Return the [x, y] coordinate for the center point of the cell that contains the specified text.  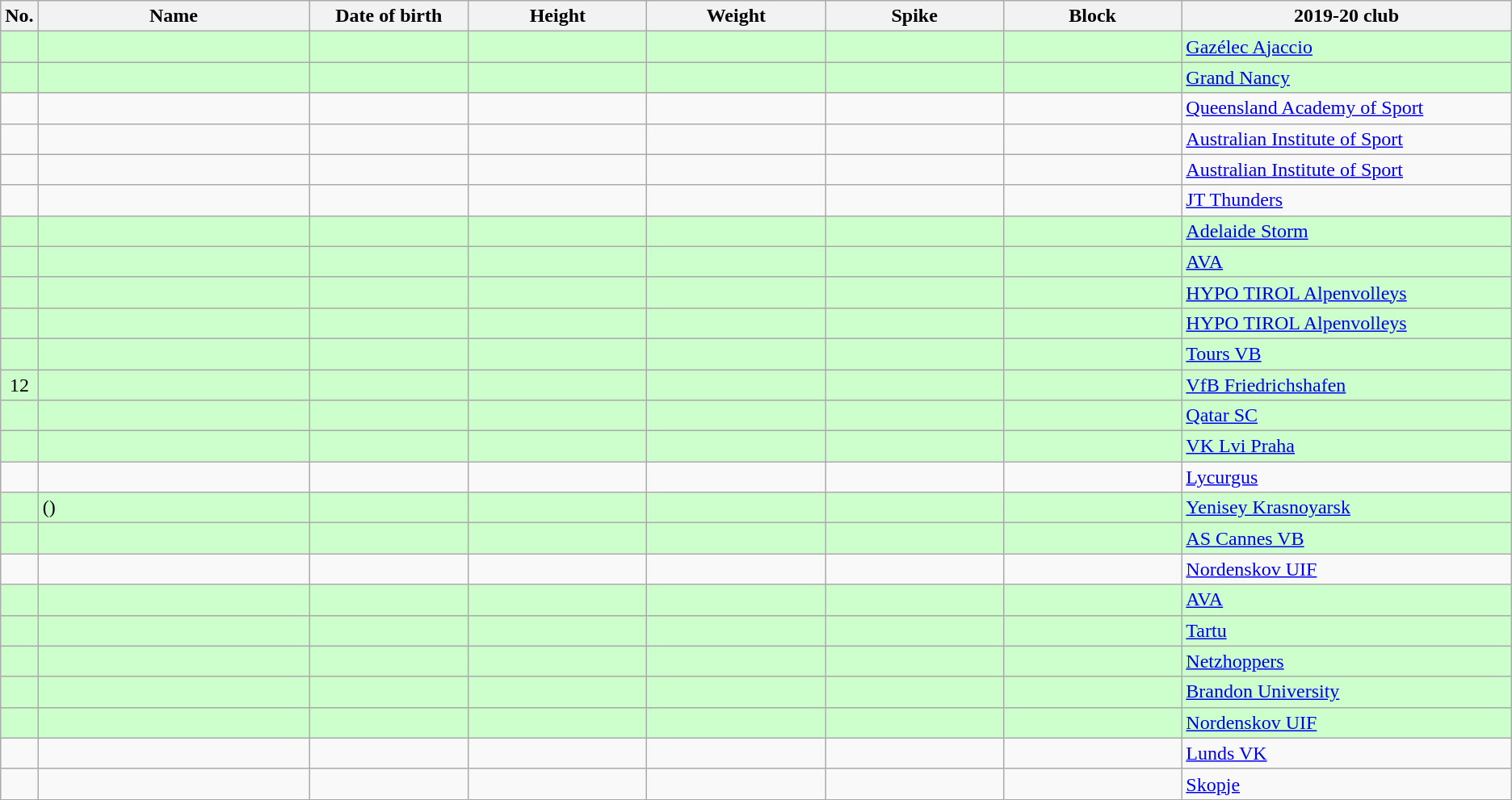
Grand Nancy [1346, 77]
Weight [737, 16]
Height [557, 16]
VfB Friedrichshafen [1346, 385]
2019-20 club [1346, 16]
Queensland Academy of Sport [1346, 108]
Adelaide Storm [1346, 231]
AS Cannes VB [1346, 538]
Netzhoppers [1346, 661]
Lycurgus [1346, 477]
12 [19, 385]
VK Lvi Praha [1346, 446]
Name [174, 16]
JT Thunders [1346, 200]
Brandon University [1346, 692]
Spike [914, 16]
No. [19, 16]
Tartu [1346, 630]
() [174, 508]
Date of birth [389, 16]
Gazélec Ajaccio [1346, 47]
Yenisey Krasnoyarsk [1346, 508]
Lunds VK [1346, 753]
Block [1092, 16]
Qatar SC [1346, 416]
Skopje [1346, 784]
Tours VB [1346, 354]
